Find where the given text appears and provide that cell's center as (X, Y) coordinate. 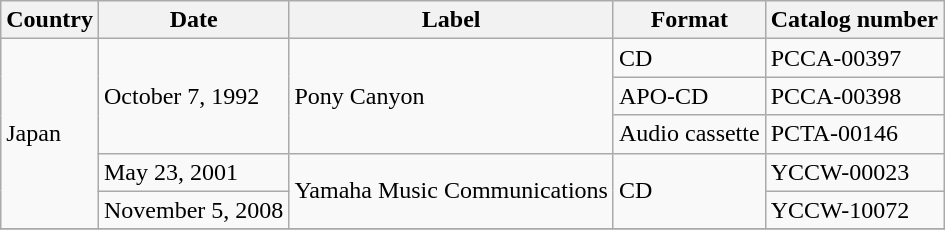
Country (50, 20)
Catalog number (854, 20)
APO-CD (689, 96)
Date (193, 20)
Label (452, 20)
PCTA-00146 (854, 134)
November 5, 2008 (193, 210)
Japan (50, 134)
PCCA-00397 (854, 58)
Audio cassette (689, 134)
Pony Canyon (452, 96)
Format (689, 20)
YCCW-00023 (854, 172)
Yamaha Music Communications (452, 191)
PCCA-00398 (854, 96)
October 7, 1992 (193, 96)
May 23, 2001 (193, 172)
YCCW-10072 (854, 210)
